Find where the given text appears and provide that cell's center as (x, y) coordinate. 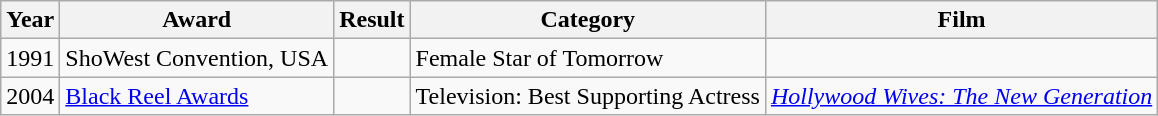
ShoWest Convention, USA (197, 58)
Black Reel Awards (197, 96)
Film (961, 20)
Award (197, 20)
Female Star of Tomorrow (588, 58)
Category (588, 20)
Result (372, 20)
2004 (30, 96)
1991 (30, 58)
Television: Best Supporting Actress (588, 96)
Year (30, 20)
Hollywood Wives: The New Generation (961, 96)
